Search for the cell housing the specified text and yield its [X, Y] center coordinate. 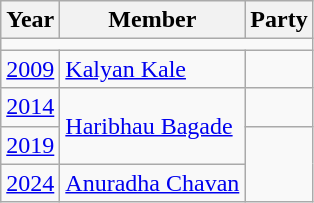
Kalyan Kale [152, 69]
2009 [30, 69]
2014 [30, 107]
2024 [30, 183]
Haribhau Bagade [152, 126]
Anuradha Chavan [152, 183]
2019 [30, 145]
Party [279, 20]
Year [30, 20]
Member [152, 20]
